Return the (x, y) coordinate for the center point of the cell that contains the specified text.  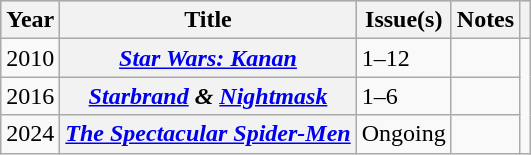
1–6 (404, 96)
Starbrand & Nightmask (208, 96)
Title (208, 20)
Star Wars: Kanan (208, 58)
Ongoing (404, 134)
The Spectacular Spider-Men (208, 134)
2024 (30, 134)
1–12 (404, 58)
Issue(s) (404, 20)
2016 (30, 96)
2010 (30, 58)
Year (30, 20)
Notes (485, 20)
